Identify which cell holds the provided text, then report its [x, y] central coordinate. 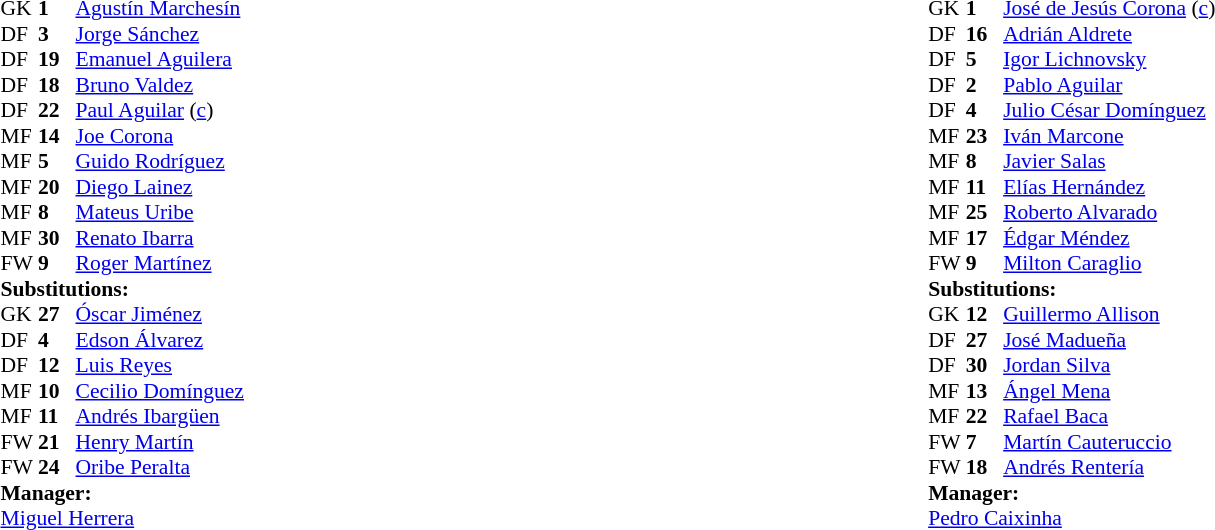
Roger Martínez [159, 263]
Mateus Uribe [159, 213]
Óscar Jiménez [159, 315]
Ángel Mena [1109, 391]
Renato Ibarra [159, 238]
16 [985, 34]
Milton Caraglio [1109, 263]
Cecilio Domínguez [159, 391]
17 [985, 238]
Martín Cauteruccio [1109, 442]
Oribe Peralta [159, 467]
Emanuel Aguilera [159, 59]
Andrés Ibargüen [159, 417]
7 [985, 442]
23 [985, 136]
Adrián Aldrete [1109, 34]
21 [57, 442]
Elías Hernández [1109, 187]
10 [57, 391]
Guillermo Allison [1109, 315]
Jordan Silva [1109, 365]
Luis Reyes [159, 365]
2 [985, 85]
3 [57, 34]
24 [57, 467]
Jorge Sánchez [159, 34]
Iván Marcone [1109, 136]
Rafael Baca [1109, 417]
19 [57, 59]
13 [985, 391]
Igor Lichnovsky [1109, 59]
Diego Lainez [159, 187]
Bruno Valdez [159, 85]
Guido Rodríguez [159, 161]
Roberto Alvarado [1109, 213]
Joe Corona [159, 136]
20 [57, 187]
Andrés Rentería [1109, 467]
Édgar Méndez [1109, 238]
José Madueña [1109, 340]
14 [57, 136]
Javier Salas [1109, 161]
Henry Martín [159, 442]
25 [985, 213]
Edson Álvarez [159, 340]
Paul Aguilar (c) [159, 111]
Pablo Aguilar [1109, 85]
Julio César Domínguez [1109, 111]
